Search for the cell housing the specified text and yield its [X, Y] center coordinate. 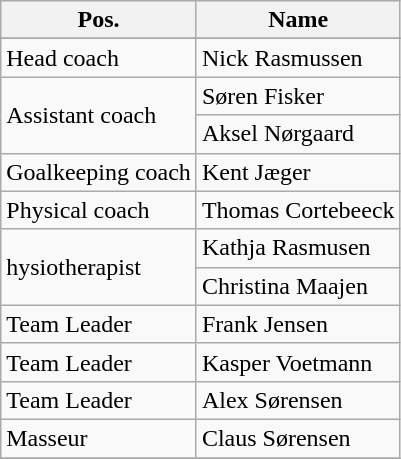
Nick Rasmussen [298, 58]
Aksel Nørgaard [298, 134]
Søren Fisker [298, 96]
Frank Jensen [298, 324]
hysiotherapist [99, 267]
Masseur [99, 438]
Assistant coach [99, 115]
Pos. [99, 20]
Alex Sørensen [298, 400]
Claus Sørensen [298, 438]
Head coach [99, 58]
Kent Jæger [298, 172]
Thomas Cortebeeck [298, 210]
Kathja Rasmusen [298, 248]
Name [298, 20]
Christina Maajen [298, 286]
Goalkeeping coach [99, 172]
Kasper Voetmann [298, 362]
Physical coach [99, 210]
